Return the (X, Y) coordinate for the center point of the cell that contains the specified text.  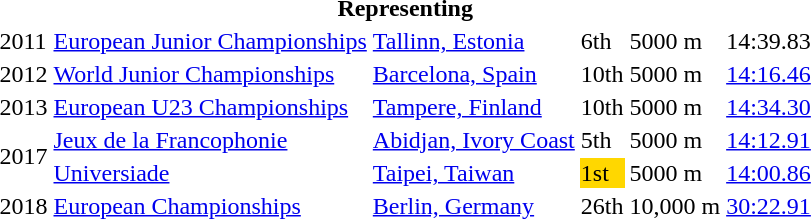
5th (602, 140)
European Junior Championships (210, 41)
Tallinn, Estonia (474, 41)
Abidjan, Ivory Coast (474, 140)
World Junior Championships (210, 74)
Tampere, Finland (474, 107)
Universiade (210, 173)
6th (602, 41)
1st (602, 173)
Taipei, Taiwan (474, 173)
Jeux de la Francophonie (210, 140)
European U23 Championships (210, 107)
Barcelona, Spain (474, 74)
